Scan for the cell matching the given text and deliver its (x, y) coordinate at center. 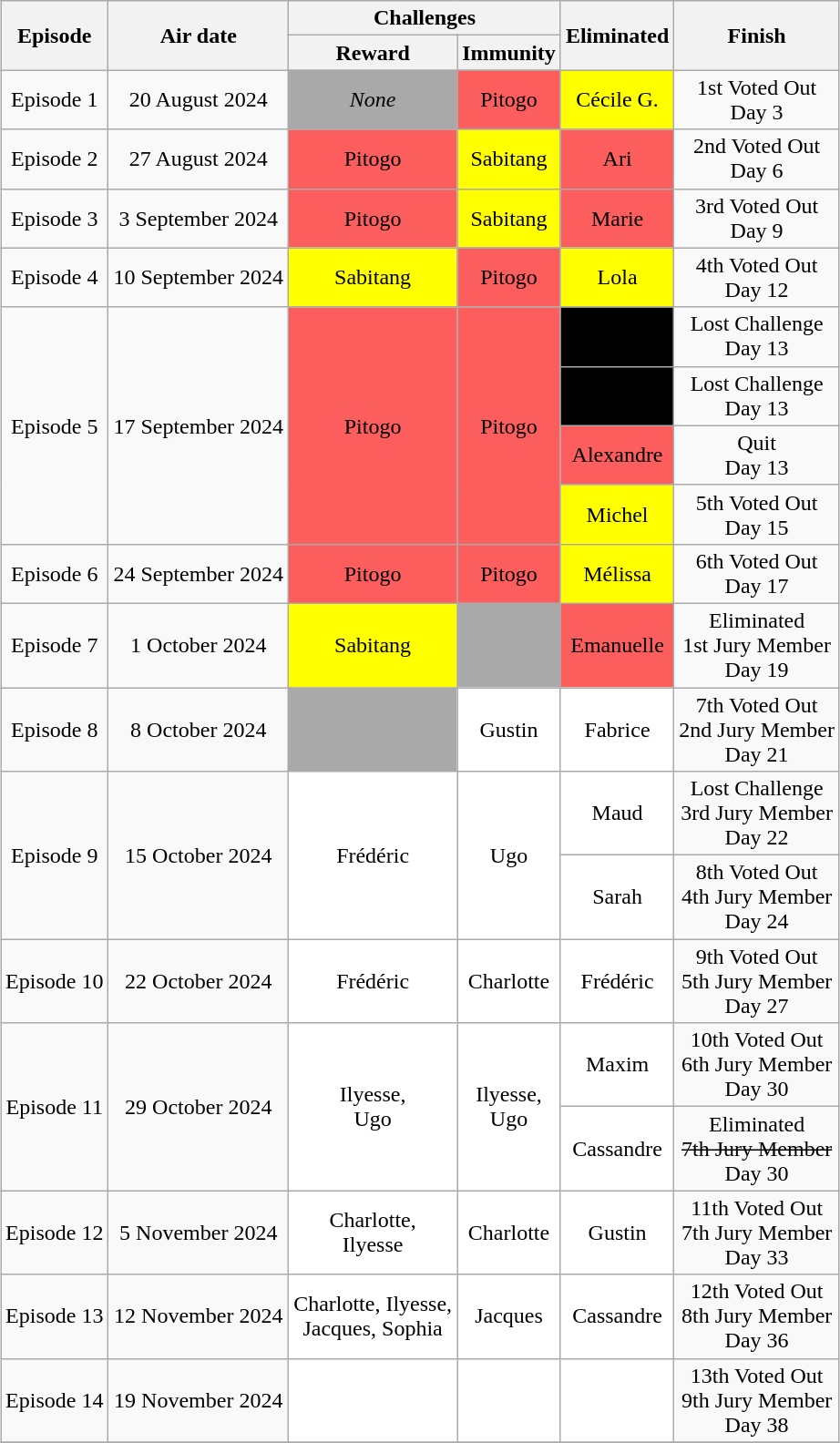
Maud (617, 814)
10 September 2024 (199, 277)
Emanuelle (617, 645)
Maxim (617, 1065)
5th Voted OutDay 15 (757, 514)
Lost Challenge3rd Jury MemberDay 22 (757, 814)
Episode 10 (55, 981)
None (374, 100)
12 November 2024 (199, 1316)
Episode 6 (55, 574)
Episode 2 (55, 159)
24 September 2024 (199, 574)
3 September 2024 (199, 219)
Alexandre (617, 455)
Episode 9 (55, 855)
Charlotte,Ilyesse (374, 1233)
10th Voted Out6th Jury MemberDay 30 (757, 1065)
20 August 2024 (199, 100)
Sarah (617, 897)
3rd Voted OutDay 9 (757, 219)
9th Voted Out5th Jury MemberDay 27 (757, 981)
Episode 12 (55, 1233)
Episode 14 (55, 1400)
Marie (617, 219)
Air date (199, 36)
Episode 11 (55, 1107)
8th Voted Out4th Jury MemberDay 24 (757, 897)
Vanessa (617, 337)
Episode 5 (55, 425)
Lola (617, 277)
Finish (757, 36)
Fabrice (617, 729)
Eliminated7th Jury MemberDay 30 (757, 1149)
QuitDay 13 (757, 455)
4th Voted OutDay 12 (757, 277)
Episode 8 (55, 729)
15 October 2024 (199, 855)
13th Voted Out9th Jury MemberDay 38 (757, 1400)
Ari (617, 159)
8 October 2024 (199, 729)
1st Voted OutDay 3 (757, 100)
Immunity (509, 53)
22 October 2024 (199, 981)
1 October 2024 (199, 645)
Challenges (425, 18)
Charlotte, Ilyesse,Jacques, Sophia (374, 1316)
Episode 7 (55, 645)
19 November 2024 (199, 1400)
7th Voted Out2nd Jury MemberDay 21 (757, 729)
29 October 2024 (199, 1107)
Ugo (509, 855)
Episode 3 (55, 219)
Episode 13 (55, 1316)
2nd Voted OutDay 6 (757, 159)
Michel (617, 514)
11th Voted Out7th Jury MemberDay 33 (757, 1233)
Reward (374, 53)
Episode 1 (55, 100)
Jacques (509, 1316)
17 September 2024 (199, 425)
Eliminated (617, 36)
5 November 2024 (199, 1233)
Episode 4 (55, 277)
Episode (55, 36)
Mélissa (617, 574)
Nathanaël (617, 395)
27 August 2024 (199, 159)
Eliminated1st Jury MemberDay 19 (757, 645)
6th Voted OutDay 17 (757, 574)
Cécile G. (617, 100)
12th Voted Out8th Jury MemberDay 36 (757, 1316)
